Search for the cell housing the specified text and yield its [x, y] center coordinate. 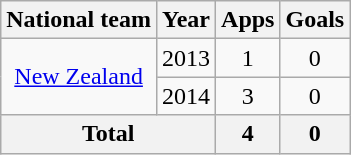
Total [108, 134]
3 [248, 96]
New Zealand [79, 77]
2013 [186, 58]
Goals [315, 20]
2014 [186, 96]
Year [186, 20]
Apps [248, 20]
National team [79, 20]
4 [248, 134]
1 [248, 58]
